Return [X, Y] of the center of cell containing provided text 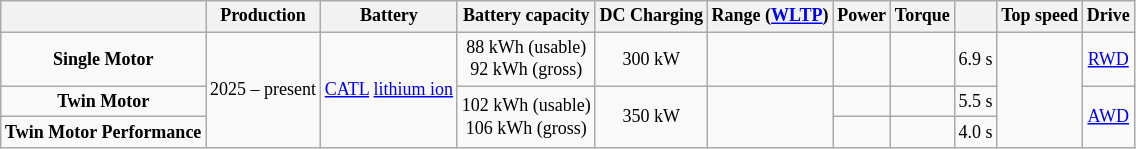
Battery capacity [526, 16]
CATL lithium ion [388, 90]
RWD [1108, 59]
2025 – present [264, 90]
350 kW [651, 117]
88 kWh (usable)92 kWh (gross) [526, 59]
5.5 s [976, 102]
Twin Motor [104, 102]
AWD [1108, 117]
DC Charging [651, 16]
Power [862, 16]
Twin Motor Performance [104, 132]
Battery [388, 16]
Production [264, 16]
Drive [1108, 16]
6.9 s [976, 59]
Torque [922, 16]
Single Motor [104, 59]
300 kW [651, 59]
Top speed [1040, 16]
4.0 s [976, 132]
Range (WLTP) [770, 16]
102 kWh (usable)106 kWh (gross) [526, 117]
